Pinpoint the cell where the given text exists, returning its [x, y] midpoint coordinate. 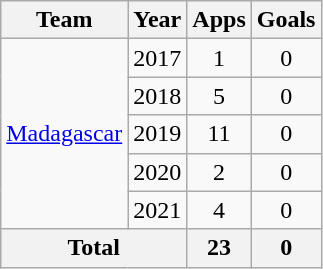
2 [219, 172]
2020 [158, 172]
23 [219, 248]
2019 [158, 134]
Goals [286, 20]
2017 [158, 58]
Team [64, 20]
Total [94, 248]
11 [219, 134]
1 [219, 58]
5 [219, 96]
Apps [219, 20]
Madagascar [64, 134]
Year [158, 20]
2018 [158, 96]
4 [219, 210]
2021 [158, 210]
